Find where the given text appears and provide that cell's center as [X, Y] coordinate. 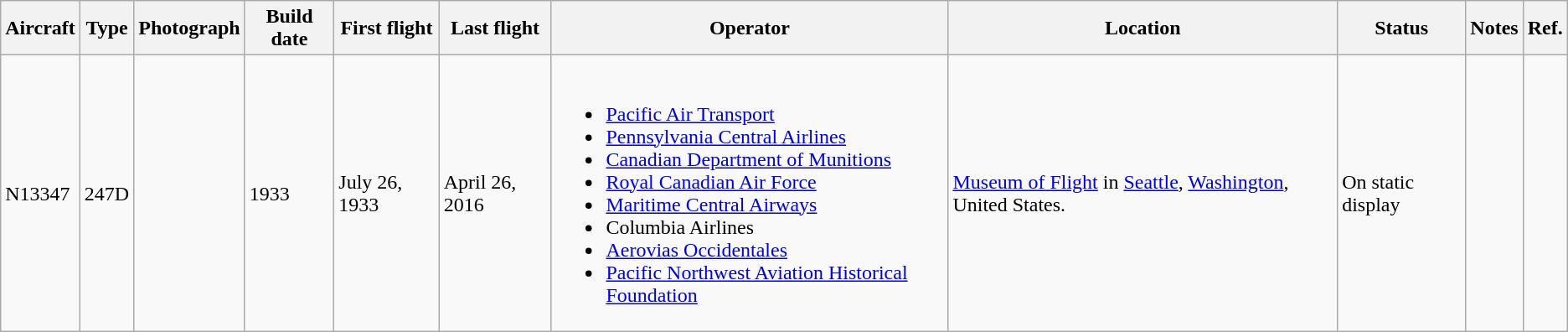
Status [1402, 29]
April 26, 2016 [495, 193]
Photograph [189, 29]
Location [1142, 29]
First flight [387, 29]
N13347 [40, 193]
1933 [290, 193]
Build date [290, 29]
Type [106, 29]
Last flight [495, 29]
247D [106, 193]
Operator [750, 29]
Museum of Flight in Seattle, Washington, United States. [1142, 193]
Ref. [1545, 29]
Aircraft [40, 29]
On static display [1402, 193]
Notes [1494, 29]
July 26, 1933 [387, 193]
